Determine the [X, Y] coordinate at the center of the cell enclosing the given text.  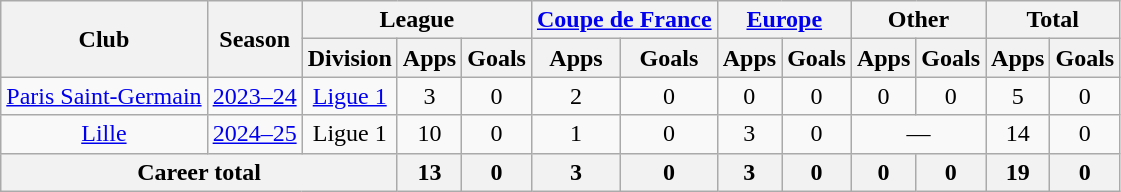
2 [576, 96]
Season [254, 39]
1 [576, 134]
5 [1018, 96]
10 [429, 134]
19 [1018, 172]
2023–24 [254, 96]
2024–25 [254, 134]
League [416, 20]
Europe [784, 20]
Lille [104, 134]
— [918, 134]
Division [350, 58]
Total [1053, 20]
14 [1018, 134]
Club [104, 39]
Paris Saint-Germain [104, 96]
Other [918, 20]
Coupe de France [624, 20]
Career total [200, 172]
13 [429, 172]
